Return [X, Y] of the center of cell containing provided text 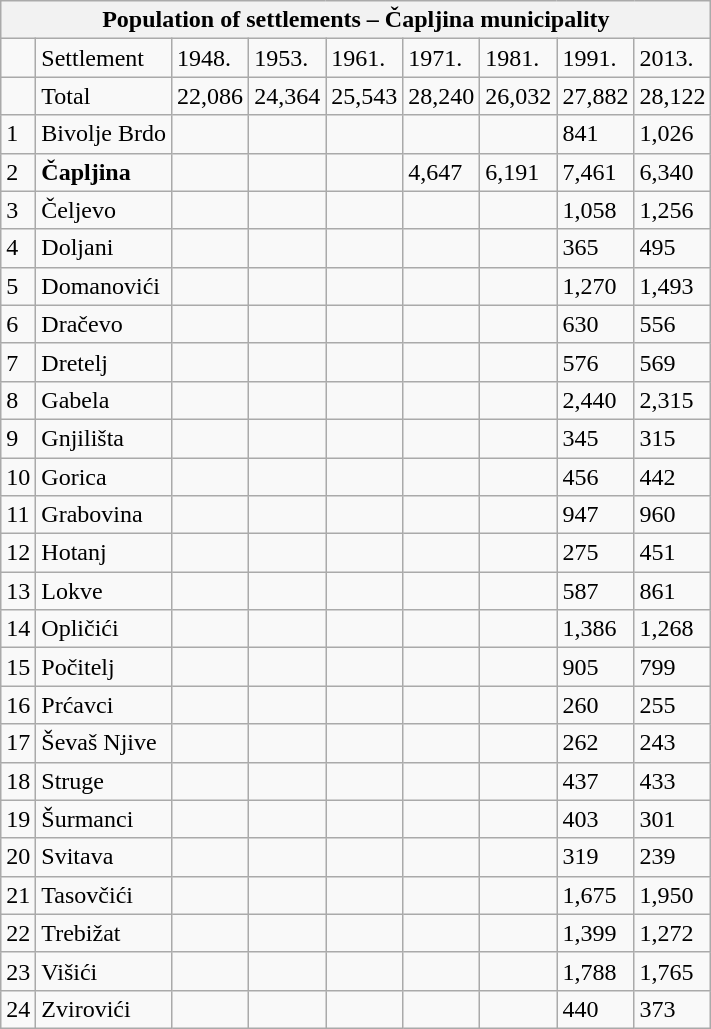
442 [672, 477]
2013. [672, 58]
8 [18, 400]
12 [18, 553]
Gorica [104, 477]
Čapljina [104, 172]
1953. [288, 58]
947 [596, 515]
Lokve [104, 591]
861 [672, 591]
2,440 [596, 400]
20 [18, 857]
Čeljevo [104, 210]
260 [596, 705]
1,788 [596, 971]
1,058 [596, 210]
1 [18, 134]
1,270 [596, 286]
25,543 [364, 96]
403 [596, 819]
Svitava [104, 857]
2 [18, 172]
255 [672, 705]
Gabela [104, 400]
4,647 [442, 172]
1961. [364, 58]
262 [596, 743]
239 [672, 857]
841 [596, 134]
Višići [104, 971]
19 [18, 819]
1,399 [596, 933]
11 [18, 515]
345 [596, 438]
556 [672, 324]
365 [596, 248]
569 [672, 362]
14 [18, 629]
7 [18, 362]
799 [672, 667]
18 [18, 781]
315 [672, 438]
1,765 [672, 971]
373 [672, 1009]
576 [596, 362]
28,122 [672, 96]
Total [104, 96]
Doljani [104, 248]
243 [672, 743]
7,461 [596, 172]
4 [18, 248]
905 [596, 667]
437 [596, 781]
2,315 [672, 400]
Dračevo [104, 324]
1981. [518, 58]
23 [18, 971]
5 [18, 286]
24 [18, 1009]
1,256 [672, 210]
22,086 [210, 96]
Gnjilišta [104, 438]
1,272 [672, 933]
1,026 [672, 134]
Settlement [104, 58]
Grabovina [104, 515]
1,675 [596, 895]
17 [18, 743]
26,032 [518, 96]
587 [596, 591]
10 [18, 477]
6,191 [518, 172]
Počitelj [104, 667]
1991. [596, 58]
Prćavci [104, 705]
Ševaš Njive [104, 743]
1971. [442, 58]
Dretelj [104, 362]
15 [18, 667]
495 [672, 248]
6,340 [672, 172]
1,493 [672, 286]
1,268 [672, 629]
433 [672, 781]
13 [18, 591]
22 [18, 933]
Hotanj [104, 553]
Tasovčići [104, 895]
16 [18, 705]
Opličići [104, 629]
Struge [104, 781]
275 [596, 553]
Zvirovići [104, 1009]
451 [672, 553]
24,364 [288, 96]
301 [672, 819]
28,240 [442, 96]
Šurmanci [104, 819]
1,386 [596, 629]
Domanovići [104, 286]
440 [596, 1009]
630 [596, 324]
456 [596, 477]
21 [18, 895]
Population of settlements – Čapljina municipality [356, 20]
319 [596, 857]
Bivolje Brdo [104, 134]
6 [18, 324]
27,882 [596, 96]
960 [672, 515]
1948. [210, 58]
9 [18, 438]
Trebižat [104, 933]
1,950 [672, 895]
3 [18, 210]
